Search for the cell housing the specified text and yield its (X, Y) center coordinate. 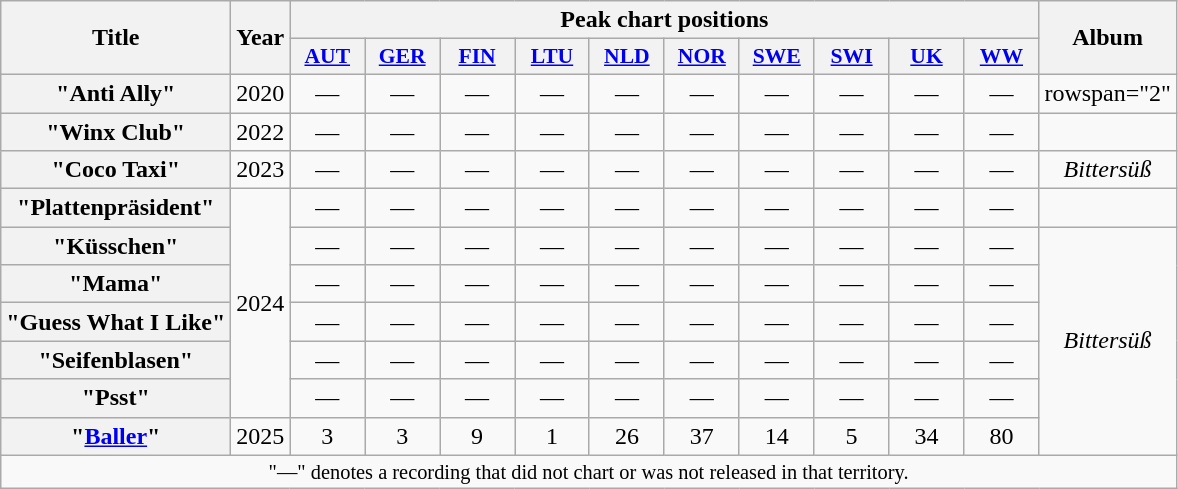
"—" denotes a recording that did not chart or was not released in that territory. (589, 472)
NLD (626, 57)
rowspan="2" (1108, 93)
2025 (260, 436)
SWE (776, 57)
NOR (702, 57)
80 (1002, 436)
"Baller" (116, 436)
FIN (478, 57)
37 (702, 436)
"Küsschen" (116, 246)
"Winx Club" (116, 131)
AUT (328, 57)
Year (260, 38)
Album (1108, 38)
26 (626, 436)
WW (1002, 57)
34 (926, 436)
Peak chart positions (664, 20)
"Plattenpräsident" (116, 208)
9 (478, 436)
2024 (260, 303)
5 (852, 436)
Title (116, 38)
"Guess What I Like" (116, 322)
LTU (552, 57)
1 (552, 436)
"Seifenblasen" (116, 360)
2020 (260, 93)
"Psst" (116, 398)
2022 (260, 131)
"Anti Ally" (116, 93)
GER (402, 57)
"Mama" (116, 284)
"Coco Taxi" (116, 170)
14 (776, 436)
2023 (260, 170)
UK (926, 57)
SWI (852, 57)
